Return [x, y] of the center of cell containing provided text 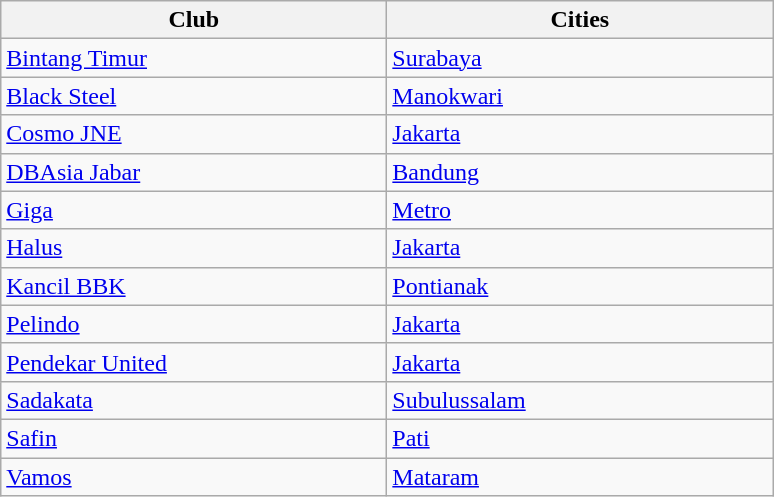
Bandung [580, 172]
Bintang Timur [194, 58]
Cosmo JNE [194, 134]
Safin [194, 438]
Sadakata [194, 400]
Cities [580, 20]
Kancil BBK [194, 286]
Pontianak [580, 286]
Pelindo [194, 324]
DBAsia Jabar [194, 172]
Manokwari [580, 96]
Giga [194, 210]
Metro [580, 210]
Black Steel [194, 96]
Vamos [194, 477]
Surabaya [580, 58]
Halus [194, 248]
Mataram [580, 477]
Pati [580, 438]
Subulussalam [580, 400]
Club [194, 20]
Pendekar United [194, 362]
